From the cell containing the given text, extract its center point as (X, Y) coordinate. 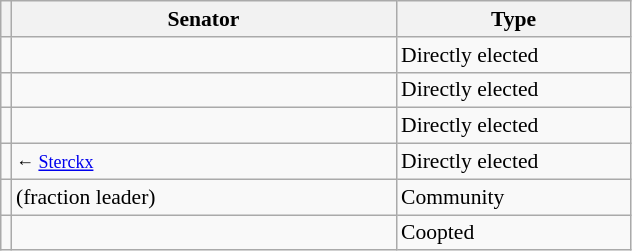
Community (514, 197)
← Sterckx (204, 162)
Senator (204, 19)
Coopted (514, 233)
Type (514, 19)
(fraction leader) (204, 197)
